For the text-containing cell, return its midpoint in [x, y] coordinate format. 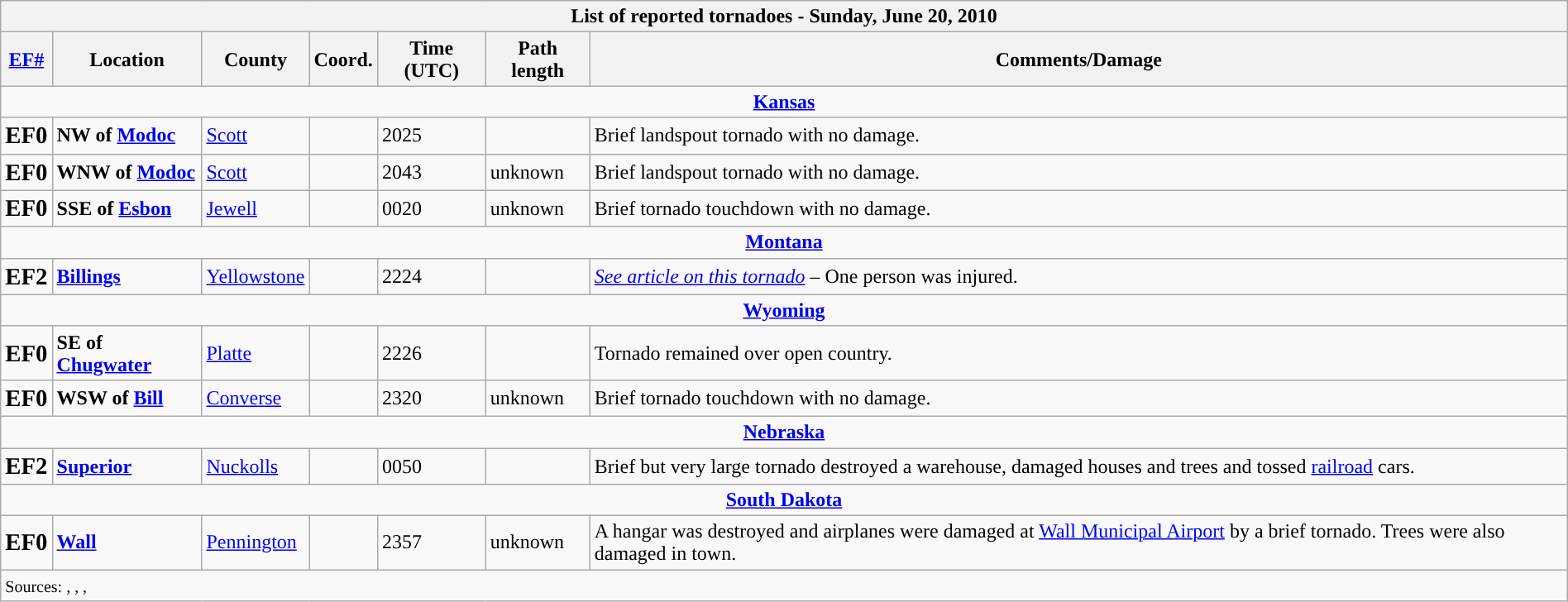
Sources: , , , [784, 585]
Time (UTC) [432, 60]
2025 [432, 136]
2357 [432, 542]
Yellowstone [256, 276]
Jewell [256, 208]
SE of Chugwater [127, 352]
Comments/Damage [1078, 60]
EF# [26, 60]
Converse [256, 398]
Nebraska [784, 432]
0020 [432, 208]
Billings [127, 276]
Kansas [784, 102]
Tornado remained over open country. [1078, 352]
NW of Modoc [127, 136]
2320 [432, 398]
List of reported tornadoes - Sunday, June 20, 2010 [784, 17]
2043 [432, 172]
Coord. [343, 60]
Superior [127, 466]
Brief but very large tornado destroyed a warehouse, damaged houses and trees and tossed railroad cars. [1078, 466]
South Dakota [784, 500]
Pennington [256, 542]
County [256, 60]
See article on this tornado – One person was injured. [1078, 276]
Wyoming [784, 310]
2226 [432, 352]
SSE of Esbon [127, 208]
A hangar was destroyed and airplanes were damaged at Wall Municipal Airport by a brief tornado. Trees were also damaged in town. [1078, 542]
WSW of Bill [127, 398]
Path length [538, 60]
Platte [256, 352]
Wall [127, 542]
Location [127, 60]
Nuckolls [256, 466]
WNW of Modoc [127, 172]
2224 [432, 276]
Montana [784, 242]
0050 [432, 466]
